Pinpoint the cell where the given text exists, returning its (x, y) midpoint coordinate. 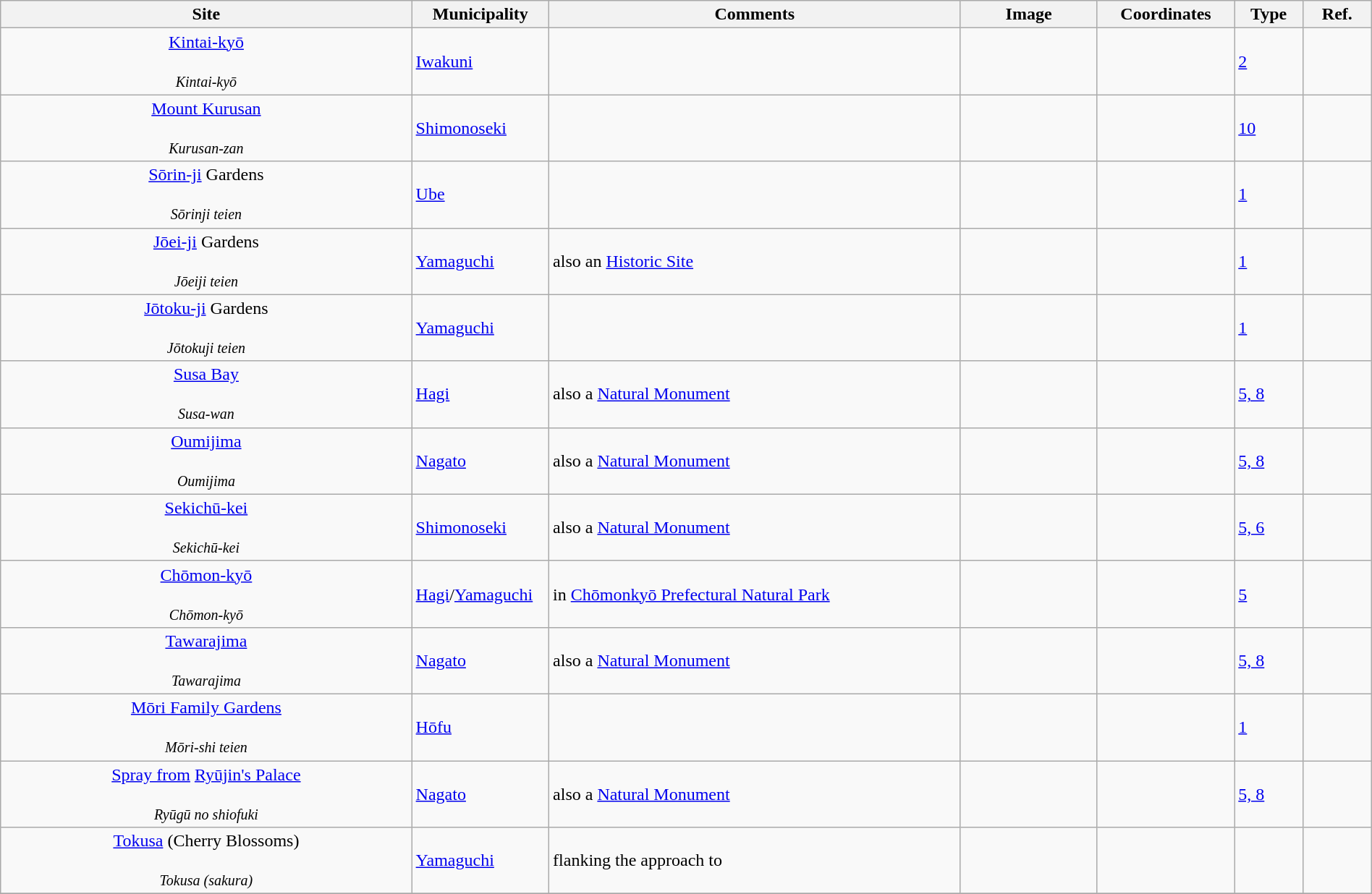
Iwakuni (480, 61)
Ube (480, 195)
Sōrin-ji GardensSōrinji teien (206, 195)
Comments (755, 14)
Hōfu (480, 727)
Site (206, 14)
Municipality (480, 14)
Chōmon-kyōChōmon-kyō (206, 594)
TawarajimaTawarajima (206, 660)
Image (1029, 14)
Susa BaySusa-wan (206, 394)
also an Historic Site (755, 261)
flanking the approach to (755, 861)
Mōri Family GardensMōri-shi teien (206, 727)
5 (1269, 594)
Tokusa (Cherry Blossoms)Tokusa (sakura) (206, 861)
Mount KurusanKurusan-zan (206, 128)
Coordinates (1165, 14)
Hagi (480, 394)
Sekichū-keiSekichū-kei (206, 527)
5, 6 (1269, 527)
Hagi/Yamaguchi (480, 594)
2 (1269, 61)
Ref. (1337, 14)
OumijimaOumijima (206, 461)
Jōei-ji GardensJōeiji teien (206, 261)
Type (1269, 14)
in Chōmonkyō Prefectural Natural Park (755, 594)
Jōtoku-ji GardensJōtokuji teien (206, 328)
Spray from Ryūjin's PalaceRyūgū no shiofuki (206, 794)
10 (1269, 128)
Kintai-kyōKintai-kyō (206, 61)
